Capture the cell that displays the provided text and extract its [X, Y] central coordinate. 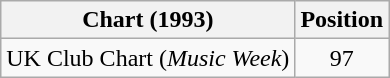
UK Club Chart (Music Week) [148, 58]
Chart (1993) [148, 20]
97 [342, 58]
Position [342, 20]
